Detect which cell encompasses the target text, then output its [X, Y] center coordinate. 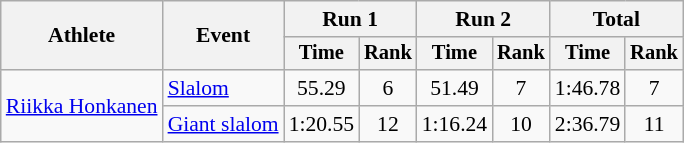
11 [654, 124]
1:46.78 [588, 88]
Slalom [224, 88]
1:20.55 [322, 124]
2:36.79 [588, 124]
6 [388, 88]
55.29 [322, 88]
12 [388, 124]
Giant slalom [224, 124]
Athlete [82, 36]
10 [521, 124]
Total [616, 19]
Event [224, 36]
Riikka Honkanen [82, 106]
Run 1 [350, 19]
Run 2 [484, 19]
1:16.24 [454, 124]
51.49 [454, 88]
